Determine the (X, Y) coordinate at the center of the cell enclosing the given text.  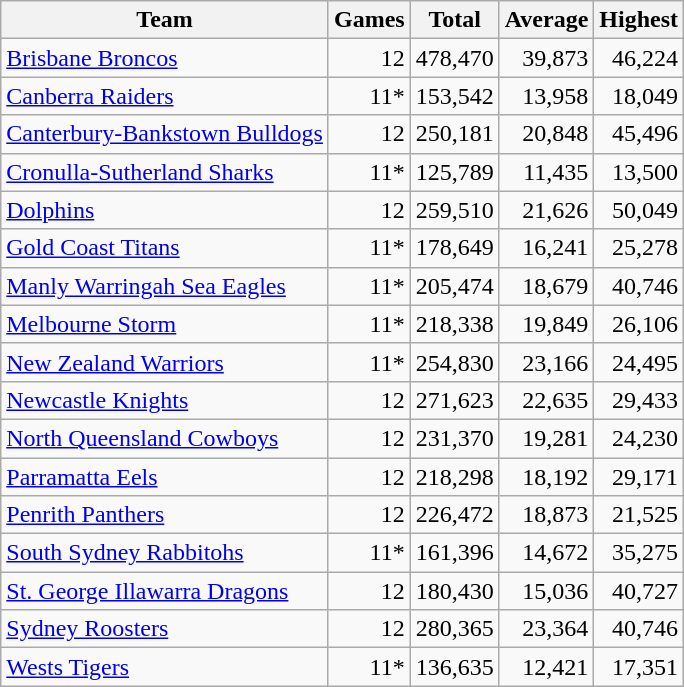
Sydney Roosters (165, 629)
Highest (639, 20)
45,496 (639, 134)
19,281 (546, 438)
Melbourne Storm (165, 324)
Dolphins (165, 210)
13,958 (546, 96)
26,106 (639, 324)
Parramatta Eels (165, 477)
40,727 (639, 591)
Team (165, 20)
Gold Coast Titans (165, 248)
29,171 (639, 477)
153,542 (454, 96)
161,396 (454, 553)
Games (369, 20)
250,181 (454, 134)
18,679 (546, 286)
18,049 (639, 96)
280,365 (454, 629)
Wests Tigers (165, 667)
20,848 (546, 134)
New Zealand Warriors (165, 362)
Brisbane Broncos (165, 58)
17,351 (639, 667)
226,472 (454, 515)
Canterbury-Bankstown Bulldogs (165, 134)
205,474 (454, 286)
11,435 (546, 172)
14,672 (546, 553)
Penrith Panthers (165, 515)
16,241 (546, 248)
39,873 (546, 58)
25,278 (639, 248)
50,049 (639, 210)
21,525 (639, 515)
South Sydney Rabbitohs (165, 553)
15,036 (546, 591)
254,830 (454, 362)
12,421 (546, 667)
23,166 (546, 362)
231,370 (454, 438)
178,649 (454, 248)
North Queensland Cowboys (165, 438)
29,433 (639, 400)
218,338 (454, 324)
18,192 (546, 477)
24,230 (639, 438)
18,873 (546, 515)
46,224 (639, 58)
21,626 (546, 210)
271,623 (454, 400)
Cronulla-Sutherland Sharks (165, 172)
23,364 (546, 629)
Average (546, 20)
19,849 (546, 324)
478,470 (454, 58)
218,298 (454, 477)
24,495 (639, 362)
136,635 (454, 667)
35,275 (639, 553)
Total (454, 20)
180,430 (454, 591)
13,500 (639, 172)
Manly Warringah Sea Eagles (165, 286)
St. George Illawarra Dragons (165, 591)
259,510 (454, 210)
22,635 (546, 400)
125,789 (454, 172)
Newcastle Knights (165, 400)
Canberra Raiders (165, 96)
